Detect which cell encompasses the target text, then output its [X, Y] center coordinate. 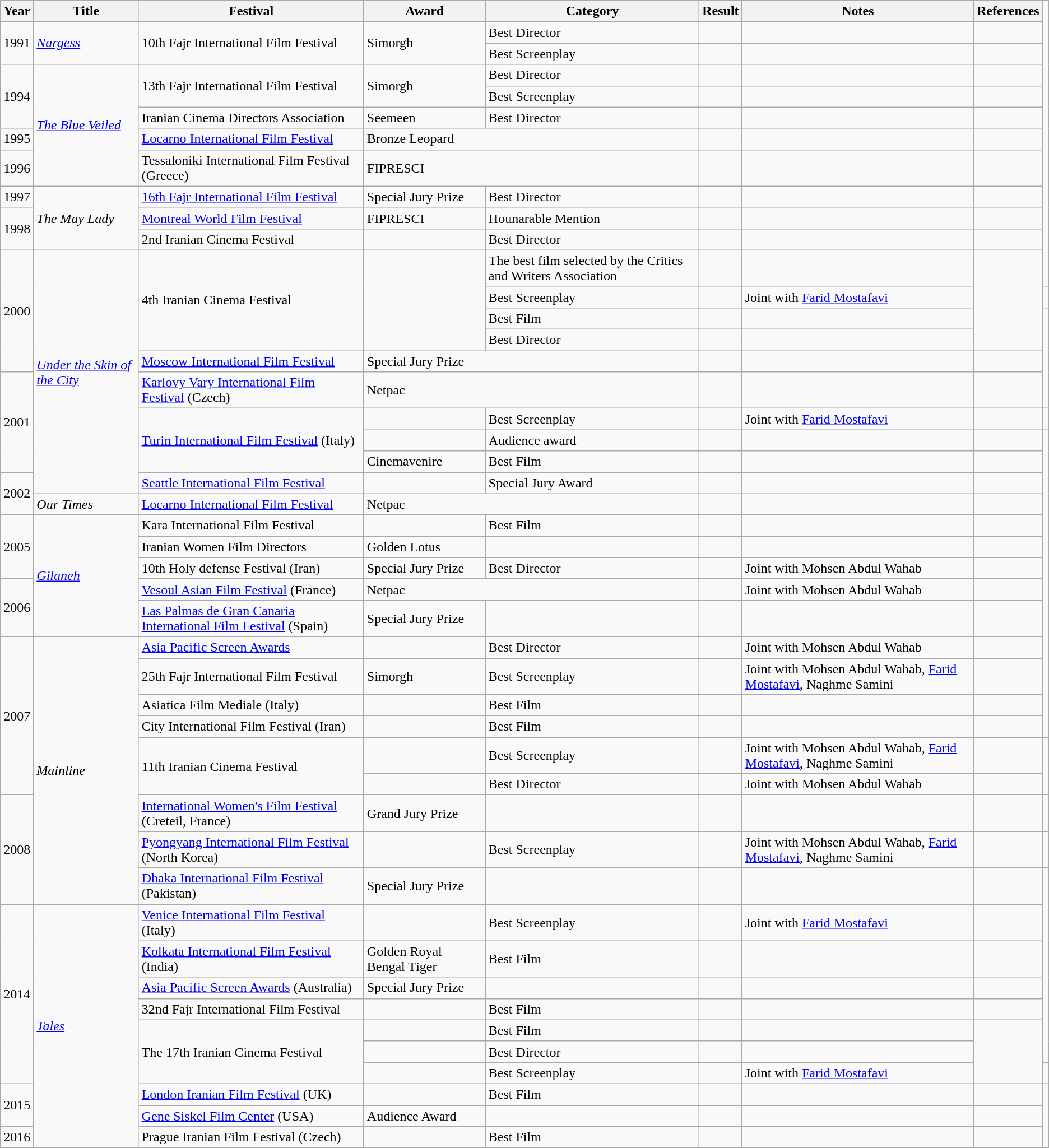
25th Fajr International Film Festival [251, 676]
Golden Lotus [425, 547]
2005 [17, 547]
Karlovy Vary International Film Festival (Czech) [251, 390]
Mainline [86, 770]
2014 [17, 994]
Seattle International Film Festival [251, 483]
Title [86, 11]
Bronze Leopard [531, 139]
Moscow International Film Festival [251, 361]
2015 [17, 1105]
Prague Iranian Film Festival (Czech) [251, 1137]
Asia Pacific Screen Awards (Australia) [251, 988]
Iranian Women Film Directors [251, 547]
Dhaka International Film Festival (Pakistan) [251, 886]
Golden Royal Bengal Tiger [425, 959]
Special Jury Award [592, 483]
2nd Iranian Cinema Festival [251, 239]
Asia Pacific Screen Awards [251, 647]
Las Palmas de Gran Canaria International Film Festival (Spain) [251, 619]
Gilaneh [86, 576]
Nargess [86, 43]
Tessaloniki International Film Festival (Greece) [251, 168]
13th Fajr International Film Festival [251, 86]
Hounarable Mention [592, 218]
2002 [17, 494]
Year [17, 11]
1994 [17, 96]
Montreal World Film Festival [251, 218]
Cinemavenire [425, 462]
Grand Jury Prize [425, 814]
Our Times [86, 504]
Turin International Film Festival (Italy) [251, 440]
Kara International Film Festival [251, 526]
International Women's Film Festival (Creteil, France) [251, 814]
1996 [17, 168]
Under the Skin of the City [86, 372]
1991 [17, 43]
2000 [17, 310]
Category [592, 11]
11th Iranian Cinema Festival [251, 766]
10th Holy defense Festival (Iran) [251, 568]
4th Iranian Cinema Festival [251, 300]
References [1009, 11]
1997 [17, 197]
Festival [251, 11]
Venice International Film Festival (Italy) [251, 922]
The Blue Veiled [86, 126]
Asiatica Film Mediale (Italy) [251, 705]
Vesoul Asian Film Festival (France) [251, 589]
Kolkata International Film Festival (India) [251, 959]
1998 [17, 229]
Award [425, 11]
The May Lady [86, 218]
2007 [17, 715]
Audience Award [425, 1116]
2016 [17, 1137]
The 17th Iranian Cinema Festival [251, 1052]
Tales [86, 1026]
Audience award [592, 440]
2001 [17, 422]
Pyongyang International Film Festival (North Korea) [251, 849]
London Iranian Film Festival (UK) [251, 1094]
Result [721, 11]
Iranian Cinema Directors Association [251, 118]
1995 [17, 139]
City International Film Festival (Iran) [251, 727]
2008 [17, 849]
Gene Siskel Film Center (USA) [251, 1116]
2006 [17, 607]
10th Fajr International Film Festival [251, 43]
16th Fajr International Film Festival [251, 197]
Notes [857, 11]
Seemeen [425, 118]
The best film selected by the Critics and Writers Association [592, 268]
32nd Fajr International Film Festival [251, 1009]
